Find where the given text appears and provide that cell's center as (X, Y) coordinate. 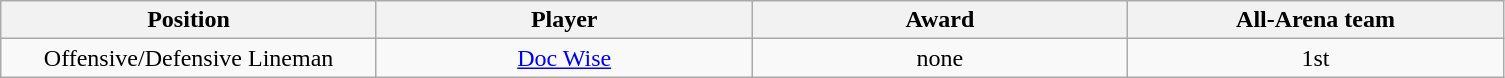
Award (940, 20)
Doc Wise (564, 58)
none (940, 58)
Player (564, 20)
Offensive/Defensive Lineman (189, 58)
1st (1316, 58)
Position (189, 20)
All-Arena team (1316, 20)
